Find where the given text appears and provide that cell's center as [x, y] coordinate. 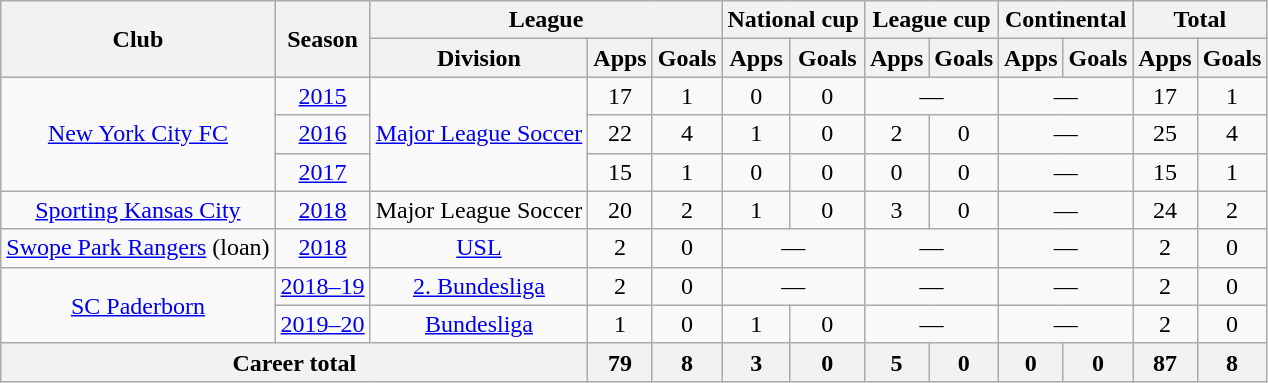
79 [620, 362]
Total [1200, 20]
League [546, 20]
87 [1165, 362]
2017 [322, 172]
Division [479, 58]
Swope Park Rangers (loan) [138, 248]
League cup [931, 20]
2015 [322, 96]
USL [479, 248]
2016 [322, 134]
Season [322, 39]
Bundesliga [479, 324]
20 [620, 210]
22 [620, 134]
2019–20 [322, 324]
2018–19 [322, 286]
New York City FC [138, 134]
25 [1165, 134]
2. Bundesliga [479, 286]
5 [896, 362]
Continental [1066, 20]
24 [1165, 210]
Club [138, 39]
National cup [793, 20]
Career total [294, 362]
Sporting Kansas City [138, 210]
SC Paderborn [138, 305]
